Output the [X, Y] coordinate of the center of the cell containing the given text.  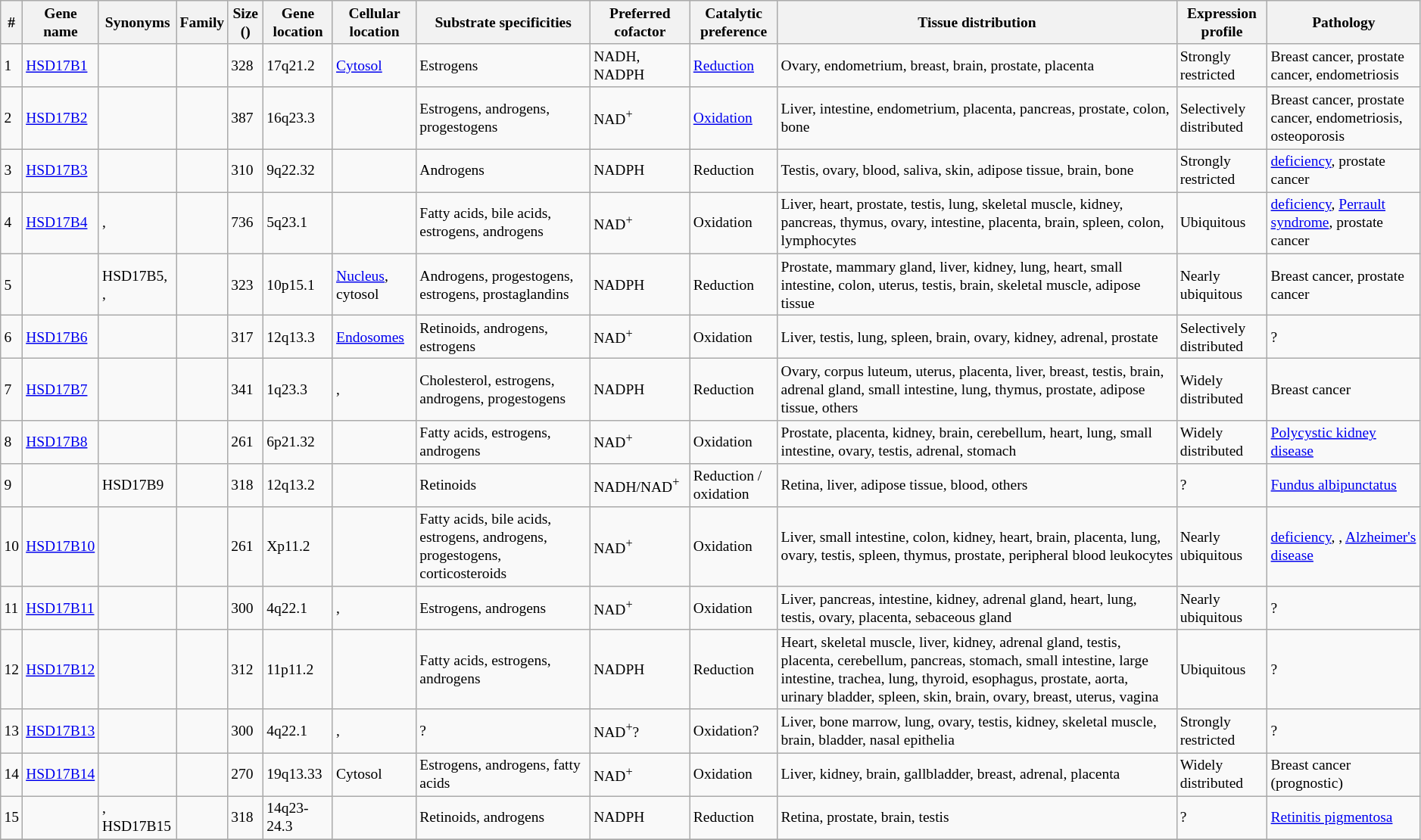
Prostate, placenta, kidney, brain, cerebellum, heart, lung, small intestine, ovary, testis, adrenal, stomach [977, 442]
HSD17B13 [61, 731]
1q23.3 [298, 389]
341 [245, 389]
HSD17B3 [61, 171]
736 [245, 222]
5 [12, 285]
Ovary, endometrium, breast, brain, prostate, placenta [977, 65]
Androgens, progestogens, estrogens, prostaglandins [503, 285]
323 [245, 285]
Cellular location [374, 23]
Estrogens, androgens, fatty acids [503, 775]
HSD17B1 [61, 65]
Liver, pancreas, intestine, kidney, adrenal gland, heart, lung, testis, ovary, placenta, sebaceous gland [977, 608]
6 [12, 336]
NADH/NAD+ [640, 484]
Prostate, mammary gland, liver, kidney, lung, heart, small intestine, colon, uterus, testis, brain, skeletal muscle, adipose tissue [977, 285]
deficiency, prostate cancer [1344, 171]
Oxidation? [734, 731]
Liver, testis, lung, spleen, brain, ovary, kidney, adrenal, prostate [977, 336]
HSD17B6 [61, 336]
17q21.2 [298, 65]
Endosomes [374, 336]
6p21.32 [298, 442]
8 [12, 442]
387 [245, 118]
Liver, kidney, brain, gallbladder, breast, adrenal, placenta [977, 775]
312 [245, 669]
Androgens [503, 171]
Retinoids [503, 484]
9 [12, 484]
7 [12, 389]
HSD17B4 [61, 222]
Breast cancer, prostate cancer, endometriosis [1344, 65]
HSD17B11 [61, 608]
14q23-24.3 [298, 817]
Fatty acids, bile acids, estrogens, androgens [503, 222]
14 [12, 775]
HSD17B2 [61, 118]
12q13.2 [298, 484]
Retina, liver, adipose tissue, blood, others [977, 484]
Liver, small intestine, colon, kidney, heart, brain, placenta, lung, ovary, testis, spleen, thymus, prostate, peripheral blood leukocytes [977, 546]
, HSD17B15 [138, 817]
328 [245, 65]
270 [245, 775]
Retinitis pigmentosa [1344, 817]
Breast cancer, prostate cancer, endometriosis, osteoporosis [1344, 118]
deficiency, Perrault syndrome, prostate cancer [1344, 222]
Xp11.2 [298, 546]
1 [12, 65]
310 [245, 171]
Nucleus, cytosol [374, 285]
Expression profile [1222, 23]
19q13.33 [298, 775]
4 [12, 222]
3 [12, 171]
Estrogens, androgens [503, 608]
11 [12, 608]
9q22.32 [298, 171]
2 [12, 118]
Estrogens, androgens, progestogens [503, 118]
HSD17B12 [61, 669]
# [12, 23]
Catalytic preference [734, 23]
10 [12, 546]
HSD17B8 [61, 442]
Testis, ovary, blood, saliva, skin, adipose tissue, brain, bone [977, 171]
5q23.1 [298, 222]
15 [12, 817]
Tissue distribution [977, 23]
12 [12, 669]
Retinoids, androgens, estrogens [503, 336]
deficiency, , Alzheimer's disease [1344, 546]
Gene name [61, 23]
Reduction / oxidation [734, 484]
NADH, NADPH [640, 65]
HSD17B10 [61, 546]
HSD17B7 [61, 389]
Breast cancer, prostate cancer [1344, 285]
HSD17B5, , [138, 285]
11p11.2 [298, 669]
Liver, intestine, endometrium, placenta, pancreas, prostate, colon, bone [977, 118]
Retinoids, androgens [503, 817]
Preferred cofactor [640, 23]
Gene location [298, 23]
Pathology [1344, 23]
Estrogens [503, 65]
317 [245, 336]
Polycystic kidney disease [1344, 442]
HSD17B14 [61, 775]
Fundus albipunctatus [1344, 484]
Liver, heart, prostate, testis, lung, skeletal muscle, kidney, pancreas, thymus, ovary, intestine, placenta, brain, spleen, colon, lymphocytes [977, 222]
Breast cancer [1344, 389]
HSD17B9 [138, 484]
10p15.1 [298, 285]
Family [202, 23]
Breast cancer (prognostic) [1344, 775]
Synonyms [138, 23]
NAD+? [640, 731]
Cholesterol, estrogens, androgens, progestogens [503, 389]
Substrate specificities [503, 23]
16q23.3 [298, 118]
12q13.3 [298, 336]
Fatty acids, bile acids, estrogens, androgens, progestogens, corticosteroids [503, 546]
13 [12, 731]
Liver, bone marrow, lung, ovary, testis, kidney, skeletal muscle, brain, bladder, nasal epithelia [977, 731]
Ovary, corpus luteum, uterus, placenta, liver, breast, testis, brain, adrenal gland, small intestine, lung, thymus, prostate, adipose tissue, others [977, 389]
Size () [245, 23]
Retina, prostate, brain, testis [977, 817]
